Pinpoint the cell where the given text exists, returning its (X, Y) midpoint coordinate. 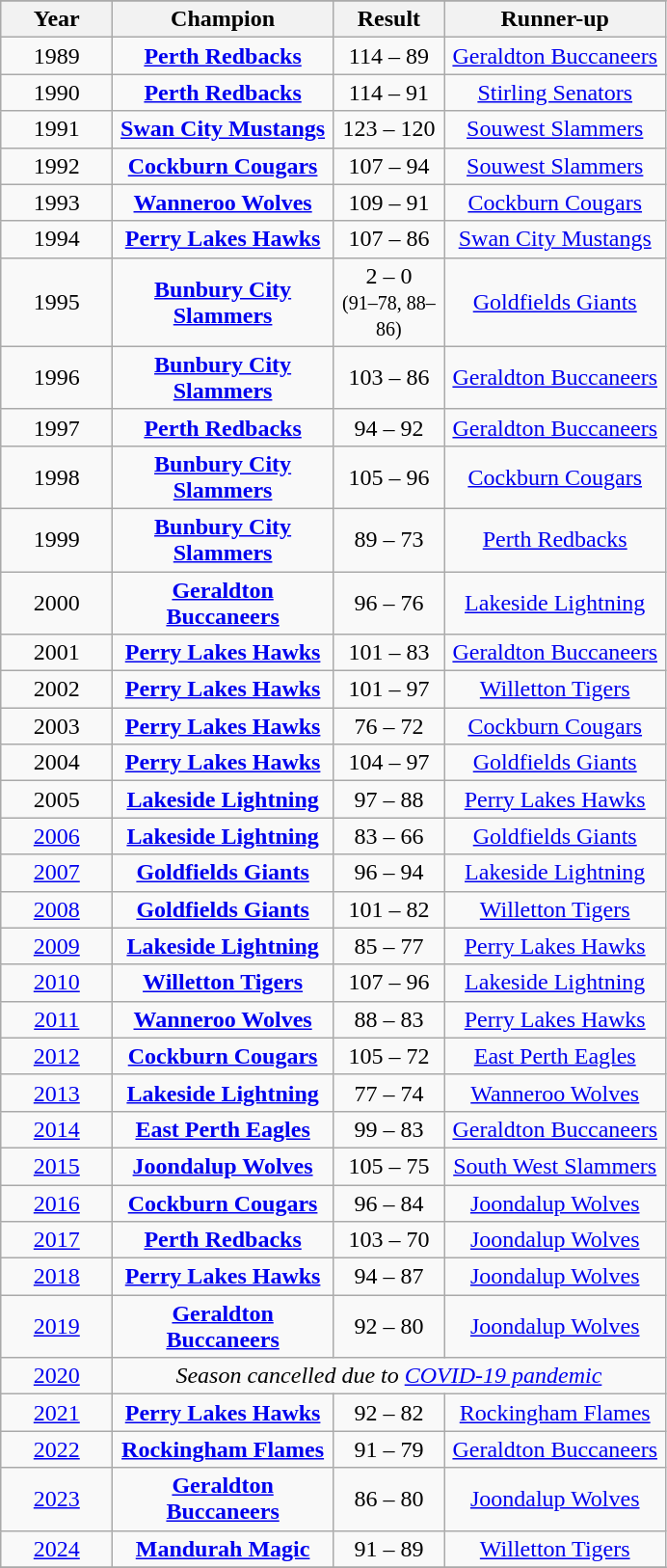
107 – 94 (388, 166)
2001 (57, 653)
2011 (57, 1019)
2014 (57, 1129)
1990 (57, 93)
2003 (57, 726)
2 – 0(91–78, 88–86) (388, 302)
2000 (57, 602)
92 – 80 (388, 1327)
2010 (57, 983)
86 – 80 (388, 1499)
103 – 86 (388, 378)
2005 (57, 799)
2006 (57, 836)
94 – 92 (388, 427)
114 – 91 (388, 93)
91 – 79 (388, 1449)
2012 (57, 1056)
Stirling Senators (555, 93)
103 – 70 (388, 1240)
105 – 96 (388, 476)
104 – 97 (388, 763)
88 – 83 (388, 1019)
94 – 87 (388, 1277)
85 – 77 (388, 946)
South West Slammers (555, 1166)
101 – 82 (388, 909)
1998 (57, 476)
2009 (57, 946)
Mandurah Magic (224, 1549)
Result (388, 19)
2002 (57, 689)
96 – 84 (388, 1203)
2013 (57, 1093)
105 – 72 (388, 1056)
101 – 97 (388, 689)
2019 (57, 1327)
2017 (57, 1240)
96 – 76 (388, 602)
92 – 82 (388, 1413)
2022 (57, 1449)
114 – 89 (388, 56)
107 – 86 (388, 239)
2021 (57, 1413)
2007 (57, 873)
2018 (57, 1277)
2016 (57, 1203)
91 – 89 (388, 1549)
Season cancelled due to COVID-19 pandemic (389, 1376)
76 – 72 (388, 726)
97 – 88 (388, 799)
2020 (57, 1376)
2008 (57, 909)
1994 (57, 239)
83 – 66 (388, 836)
Runner-up (555, 19)
105 – 75 (388, 1166)
101 – 83 (388, 653)
1995 (57, 302)
89 – 73 (388, 540)
1999 (57, 540)
123 – 120 (388, 129)
96 – 94 (388, 873)
1989 (57, 56)
77 – 74 (388, 1093)
107 – 96 (388, 983)
1997 (57, 427)
1992 (57, 166)
109 – 91 (388, 203)
Year (57, 19)
Champion (224, 19)
2004 (57, 763)
1996 (57, 378)
1991 (57, 129)
2024 (57, 1549)
2023 (57, 1499)
99 – 83 (388, 1129)
1993 (57, 203)
2015 (57, 1166)
